Identify which cell holds the provided text, then report its (x, y) central coordinate. 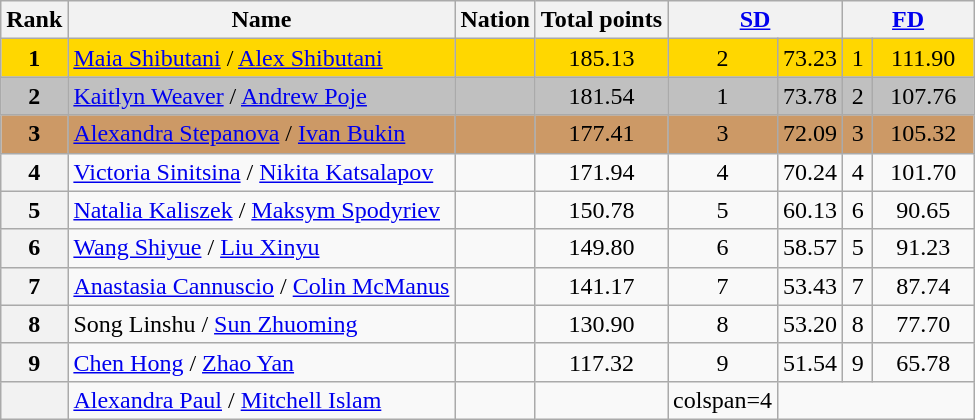
117.32 (601, 362)
58.57 (810, 248)
77.70 (924, 324)
72.09 (810, 134)
150.78 (601, 210)
FD (908, 20)
53.43 (810, 286)
Anastasia Cannuscio / Colin McManus (262, 286)
65.78 (924, 362)
107.76 (924, 96)
181.54 (601, 96)
Total points (601, 20)
colspan=4 (723, 400)
171.94 (601, 172)
90.65 (924, 210)
51.54 (810, 362)
Alexandra Paul / Mitchell Islam (262, 400)
87.74 (924, 286)
105.32 (924, 134)
91.23 (924, 248)
SD (756, 20)
Victoria Sinitsina / Nikita Katsalapov (262, 172)
130.90 (601, 324)
73.78 (810, 96)
Kaitlyn Weaver / Andrew Poje (262, 96)
141.17 (601, 286)
185.13 (601, 58)
Wang Shiyue / Liu Xinyu (262, 248)
Song Linshu / Sun Zhuoming (262, 324)
53.20 (810, 324)
Nation (495, 20)
Alexandra Stepanova / Ivan Bukin (262, 134)
Chen Hong / Zhao Yan (262, 362)
149.80 (601, 248)
70.24 (810, 172)
101.70 (924, 172)
111.90 (924, 58)
Maia Shibutani / Alex Shibutani (262, 58)
177.41 (601, 134)
Natalia Kaliszek / Maksym Spodyriev (262, 210)
Rank (34, 20)
Name (262, 20)
73.23 (810, 58)
60.13 (810, 210)
